Return the (x, y) coordinate for the center point of the cell that contains the specified text.  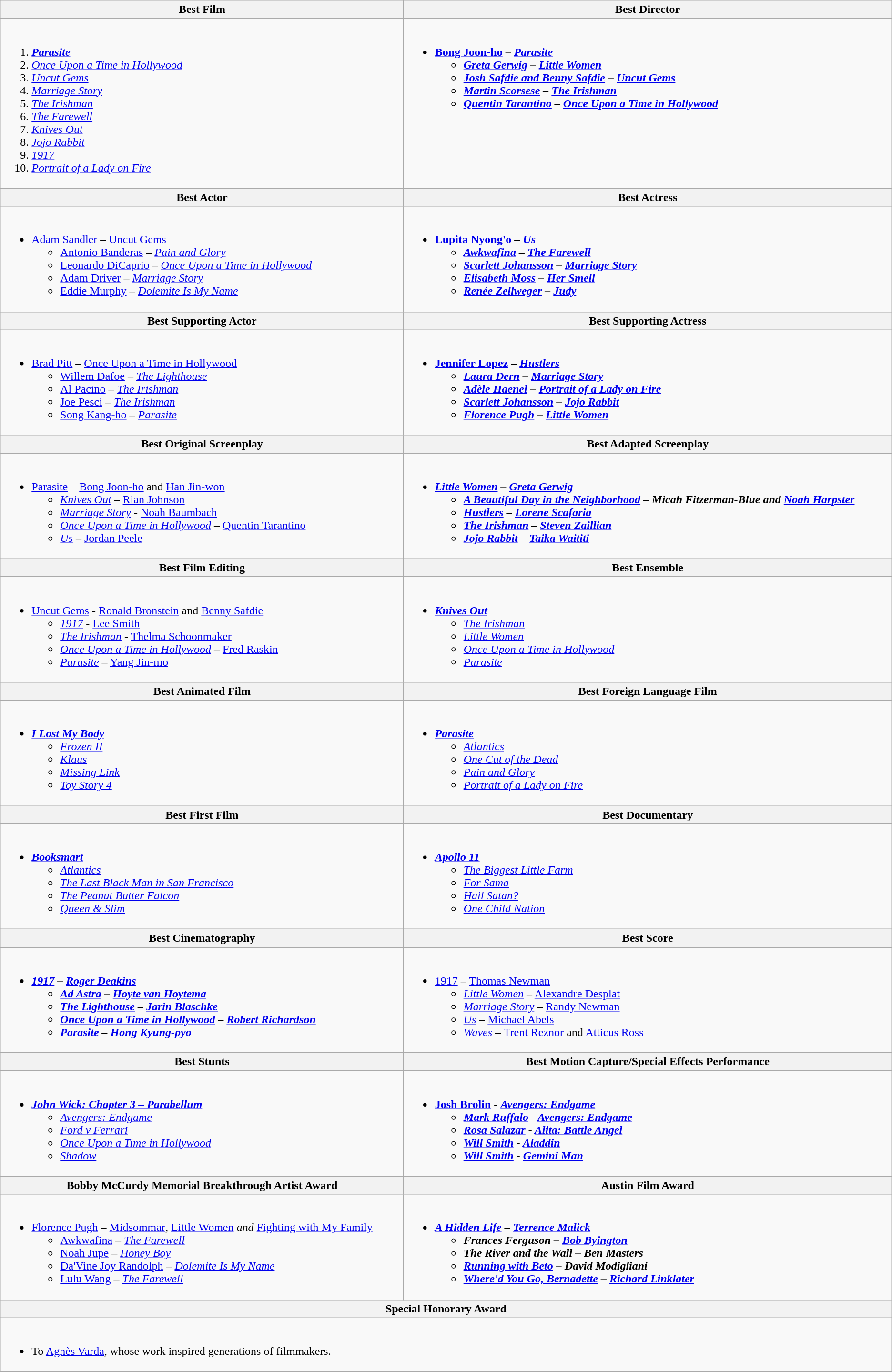
Best Film (202, 10)
Best Film Editing (202, 568)
BooksmartAtlanticsThe Last Black Man in San FranciscoThe Peanut Butter FalconQueen & Slim (202, 877)
Best Foreign Language Film (648, 691)
1917 – Thomas NewmanLittle Women – Alexandre DesplatMarriage Story – Randy NewmanUs – Michael AbelsWaves – Trent Reznor and Atticus Ross (648, 1000)
Best Stunts (202, 1062)
Best Supporting Actress (648, 321)
Best Actress (648, 197)
To Agnès Varda, whose work inspired generations of filmmakers. (446, 1345)
Best Cinematography (202, 938)
Best Animated Film (202, 691)
Best Supporting Actor (202, 321)
Special Honorary Award (446, 1309)
Brad Pitt – Once Upon a Time in HollywoodWillem Dafoe – The LighthouseAl Pacino – The IrishmanJoe Pesci – The IrishmanSong Kang-ho – Parasite (202, 382)
I Lost My BodyFrozen IIKlausMissing LinkToy Story 4 (202, 753)
Bobby McCurdy Memorial Breakthrough Artist Award (202, 1185)
Best Actor (202, 197)
Best Score (648, 938)
Best Adapted Screenplay (648, 444)
Josh Brolin - Avengers: EndgameMark Ruffalo - Avengers: EndgameRosa Salazar - Alita: Battle AngelWill Smith - AladdinWill Smith - Gemini Man (648, 1124)
ParasiteAtlanticsOne Cut of the DeadPain and GloryPortrait of a Lady on Fire (648, 753)
Best Ensemble (648, 568)
Best First Film (202, 814)
ParasiteOnce Upon a Time in HollywoodUncut GemsMarriage StoryThe IrishmanThe FarewellKnives OutJojo Rabbit1917Portrait of a Lady on Fire (202, 103)
Apollo 11The Biggest Little FarmFor SamaHail Satan?One Child Nation (648, 877)
Best Documentary (648, 814)
Best Director (648, 10)
Austin Film Award (648, 1185)
Knives OutThe IrishmanLittle WomenOnce Upon a Time in HollywoodParasite (648, 629)
Lupita Nyong'o – UsAwkwafina – The FarewellScarlett Johansson – Marriage StoryElisabeth Moss – Her SmellRenée Zellweger – Judy (648, 259)
Best Motion Capture/Special Effects Performance (648, 1062)
John Wick: Chapter 3 – ParabellumAvengers: EndgameFord v FerrariOnce Upon a Time in HollywoodShadow (202, 1124)
Best Original Screenplay (202, 444)
